From the cell containing the given text, extract its center point as (x, y) coordinate. 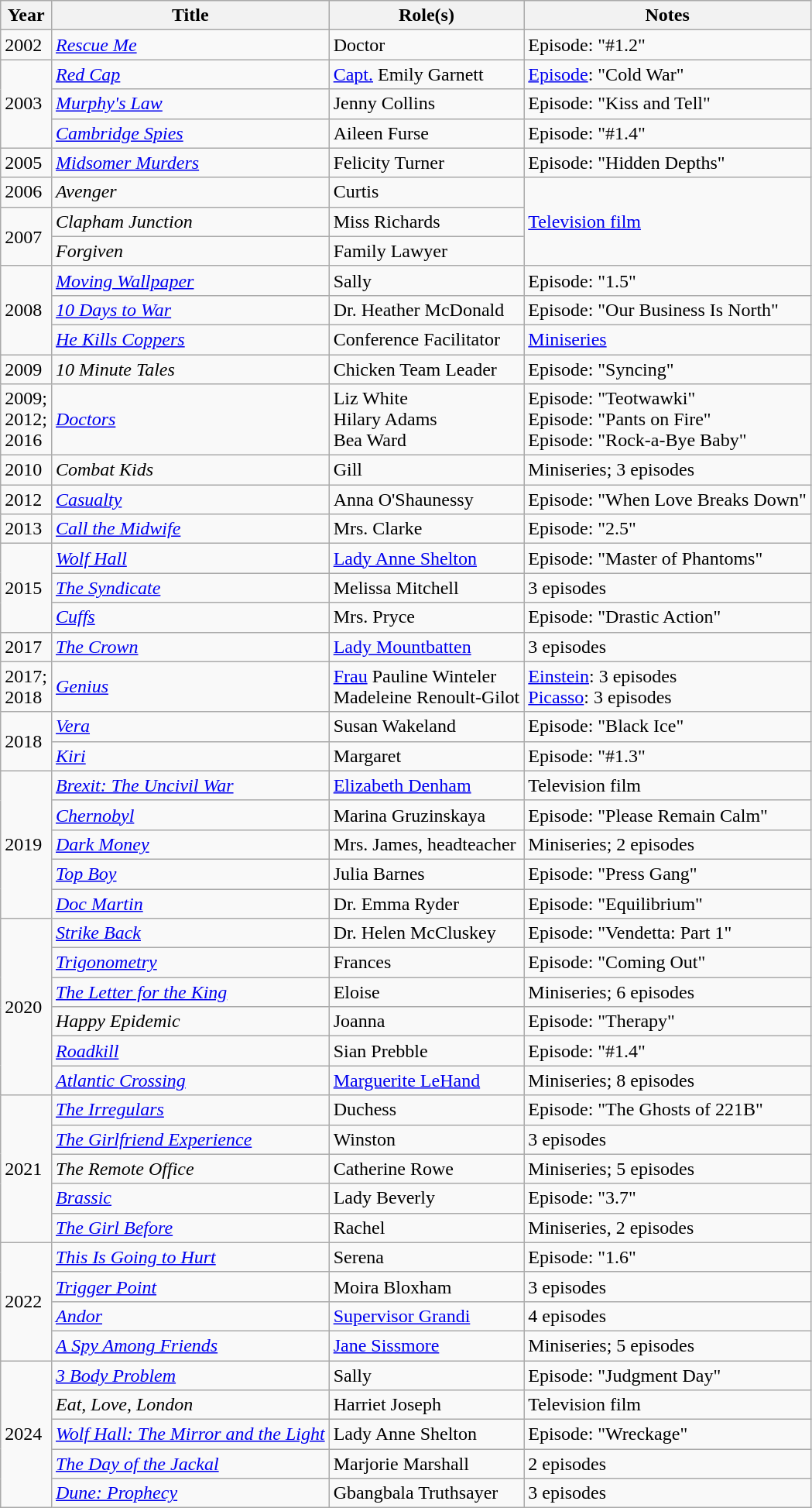
Miniseries; 6 episodes (667, 992)
Episode: "The Ghosts of 221B" (667, 1110)
Lady Mountbatten (427, 647)
Rachel (427, 1228)
Miss Richards (427, 222)
Doc Martin (190, 904)
Episode: "Wreckage" (667, 1434)
Doctor (427, 45)
Marguerite LeHand (427, 1080)
2024 (26, 1434)
Supervisor Grandi (427, 1316)
2009;2012;2016 (26, 420)
Aileen Furse (427, 133)
Episode: "Syncing" (667, 369)
Serena (427, 1257)
Mrs. Clarke (427, 529)
Wolf Hall: The Mirror and the Light (190, 1434)
Episode: "Black Ice" (667, 727)
Top Boy (190, 874)
Episode: "Therapy" (667, 1022)
The Day of the Jackal (190, 1464)
2007 (26, 236)
Episode: "Cold War" (667, 74)
4 episodes (667, 1316)
Episode: "When Love Breaks Down" (667, 500)
Einstein: 3 episodesPicasso: 3 episodes (667, 686)
Marina Gruzinskaya (427, 815)
Dr. Emma Ryder (427, 904)
Episode: "Our Business Is North" (667, 310)
Doctors (190, 420)
2019 (26, 844)
Chernobyl (190, 815)
Elizabeth Denham (427, 785)
Episode: "Judgment Day" (667, 1375)
Joanna (427, 1022)
Genius (190, 686)
Mrs. Pryce (427, 617)
2017 (26, 647)
Felicity Turner (427, 163)
Moira Bloxham (427, 1286)
The Crown (190, 647)
Jenny Collins (427, 104)
Episode: "Vendetta: Part 1" (667, 933)
Lady Beverly (427, 1198)
Julia Barnes (427, 874)
Family Lawyer (427, 251)
Brexit: The Uncivil War (190, 785)
Roadkill (190, 1051)
Midsomer Murders (190, 163)
Episode: "Teotwawki"Episode: "Pants on Fire"Episode: "Rock-a-Bye Baby" (667, 420)
Anna O'Shaunessy (427, 500)
Cambridge Spies (190, 133)
Duchess (427, 1110)
Capt. Emily Garnett (427, 74)
Dark Money (190, 844)
Cuffs (190, 617)
Melissa Mitchell (427, 588)
2010 (26, 470)
Eat, Love, London (190, 1405)
Episode: "Equilibrium" (667, 904)
Dr. Helen McCluskey (427, 933)
2021 (26, 1169)
Margaret (427, 756)
10 Minute Tales (190, 369)
2002 (26, 45)
Andor (190, 1316)
Sian Prebble (427, 1051)
Brassic (190, 1198)
2006 (26, 192)
Year (26, 15)
Moving Wallpaper (190, 280)
Forgiven (190, 251)
2020 (26, 1007)
Atlantic Crossing (190, 1080)
Frances (427, 963)
Red Cap (190, 74)
Miniseries; 3 episodes (667, 470)
Call the Midwife (190, 529)
Catherine Rowe (427, 1169)
Trigger Point (190, 1286)
Conference Facilitator (427, 339)
A Spy Among Friends (190, 1345)
Harriet Joseph (427, 1405)
Winston (427, 1139)
Episode: "Coming Out" (667, 963)
Combat Kids (190, 470)
The Girl Before (190, 1228)
2012 (26, 500)
He Kills Coppers (190, 339)
Liz WhiteHilary AdamsBea Ward (427, 420)
2013 (26, 529)
Trigonometry (190, 963)
Episode: "Please Remain Calm" (667, 815)
2017;2018 (26, 686)
2 episodes (667, 1464)
2008 (26, 310)
Episode: "Press Gang" (667, 874)
Chicken Team Leader (427, 369)
The Syndicate (190, 588)
The Remote Office (190, 1169)
Miniseries (667, 339)
Notes (667, 15)
Episode: "1.6" (667, 1257)
This Is Going to Hurt (190, 1257)
Miniseries, 2 episodes (667, 1228)
Gill (427, 470)
2015 (26, 588)
Episode: "3.7" (667, 1198)
Episode: "2.5" (667, 529)
2005 (26, 163)
Miniseries; 8 episodes (667, 1080)
Rescue Me (190, 45)
Episode: "Master of Phantoms" (667, 558)
Episode: "Hidden Depths" (667, 163)
Frau Pauline WintelerMadeleine Renoult-Gilot (427, 686)
Role(s) (427, 15)
Susan Wakeland (427, 727)
Mrs. James, headteacher (427, 844)
Strike Back (190, 933)
Eloise (427, 992)
3 Body Problem (190, 1375)
Episode: "1.5" (667, 280)
Miniseries; 2 episodes (667, 844)
Dr. Heather McDonald (427, 310)
2018 (26, 741)
Episode: "#1.2" (667, 45)
Curtis (427, 192)
The Girlfriend Experience (190, 1139)
Jane Sissmore (427, 1345)
2009 (26, 369)
Avenger (190, 192)
Episode: "Drastic Action" (667, 617)
Clapham Junction (190, 222)
Episode: "Kiss and Tell" (667, 104)
The Irregulars (190, 1110)
Gbangbala Truthsayer (427, 1493)
Murphy's Law (190, 104)
2003 (26, 104)
The Letter for the King (190, 992)
Dune: Prophecy (190, 1493)
Casualty (190, 500)
Title (190, 15)
Happy Epidemic (190, 1022)
Marjorie Marshall (427, 1464)
Wolf Hall (190, 558)
10 Days to War (190, 310)
Kiri (190, 756)
Vera (190, 727)
2022 (26, 1301)
Episode: "#1.3" (667, 756)
